Search for the cell housing the specified text and yield its [x, y] center coordinate. 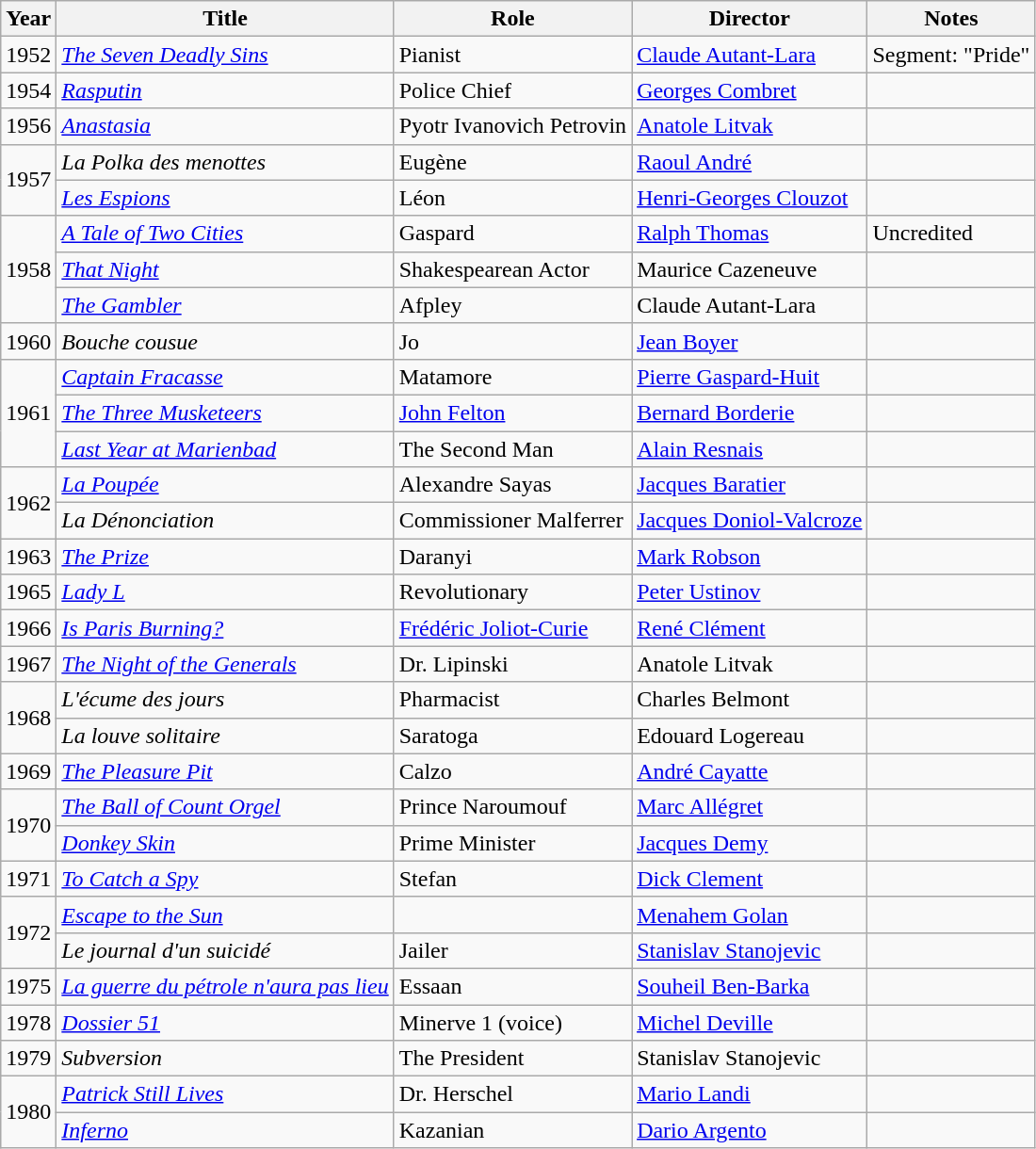
The President [512, 1059]
René Clément [750, 628]
Jean Boyer [750, 341]
1961 [28, 413]
The Ball of Count Orgel [225, 807]
Mario Landi [750, 1094]
Commissioner Malferrer [512, 521]
The Three Musketeers [225, 413]
1979 [28, 1059]
Dick Clement [750, 879]
Prince Naroumouf [512, 807]
A Tale of Two Cities [225, 234]
Dr. Lipinski [512, 664]
Dossier 51 [225, 1022]
Uncredited [951, 234]
Lady L [225, 592]
Eugène [512, 162]
Edouard Logereau [750, 736]
Minerve 1 (voice) [512, 1022]
Saratoga [512, 736]
1957 [28, 180]
Ralph Thomas [750, 234]
Alexandre Sayas [512, 485]
1980 [28, 1112]
La louve solitaire [225, 736]
Le journal d'un suicidé [225, 950]
The Gambler [225, 305]
Dr. Herschel [512, 1094]
1975 [28, 986]
1970 [28, 825]
Georges Combret [750, 90]
Jailer [512, 950]
Henri-Georges Clouzot [750, 198]
1962 [28, 503]
Essaan [512, 986]
Prime Minister [512, 843]
La guerre du pétrole n'aura pas lieu [225, 986]
Daranyi [512, 557]
John Felton [512, 413]
Year [28, 19]
1958 [28, 269]
Charles Belmont [750, 700]
Marc Allégret [750, 807]
Peter Ustinov [750, 592]
Kazanian [512, 1130]
Mark Robson [750, 557]
The Second Man [512, 449]
Rasputin [225, 90]
1978 [28, 1022]
Jacques Demy [750, 843]
That Night [225, 269]
Michel Deville [750, 1022]
Pianist [512, 55]
Notes [951, 19]
Director [750, 19]
Bouche cousue [225, 341]
La Polka des menottes [225, 162]
Gaspard [512, 234]
Donkey Skin [225, 843]
1968 [28, 718]
Souheil Ben-Barka [750, 986]
1966 [28, 628]
Anastasia [225, 126]
Shakespearean Actor [512, 269]
Jacques Baratier [750, 485]
To Catch a Spy [225, 879]
Jo [512, 341]
La Dénonciation [225, 521]
1972 [28, 932]
Dario Argento [750, 1130]
Menahem Golan [750, 914]
1963 [28, 557]
Léon [512, 198]
Raoul André [750, 162]
1956 [28, 126]
Last Year at Marienbad [225, 449]
L'écume des jours [225, 700]
Alain Resnais [750, 449]
André Cayatte [750, 771]
Pierre Gaspard-Huit [750, 377]
Pharmacist [512, 700]
Matamore [512, 377]
Afpley [512, 305]
Bernard Borderie [750, 413]
The Seven Deadly Sins [225, 55]
Captain Fracasse [225, 377]
Les Espions [225, 198]
The Night of the Generals [225, 664]
Is Paris Burning? [225, 628]
Police Chief [512, 90]
1960 [28, 341]
The Pleasure Pit [225, 771]
1971 [28, 879]
Segment: "Pride" [951, 55]
Frédéric Joliot-Curie [512, 628]
Patrick Still Lives [225, 1094]
La Poupée [225, 485]
1965 [28, 592]
The Prize [225, 557]
Subversion [225, 1059]
Role [512, 19]
1954 [28, 90]
Revolutionary [512, 592]
Calzo [512, 771]
Escape to the Sun [225, 914]
Inferno [225, 1130]
Maurice Cazeneuve [750, 269]
1969 [28, 771]
Jacques Doniol-Valcroze [750, 521]
1967 [28, 664]
Pyotr Ivanovich Petrovin [512, 126]
Stefan [512, 879]
1952 [28, 55]
Title [225, 19]
